Locate the cell with the specified text and output its [X, Y] center coordinate. 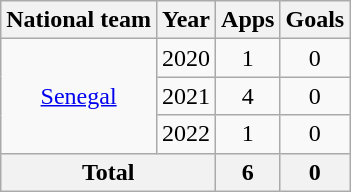
Year [186, 20]
National team [79, 20]
Apps [248, 20]
2020 [186, 58]
4 [248, 96]
2022 [186, 134]
Total [108, 172]
Senegal [79, 96]
Goals [315, 20]
2021 [186, 96]
6 [248, 172]
